Return the (X, Y) coordinate for the center point of the cell that contains the specified text.  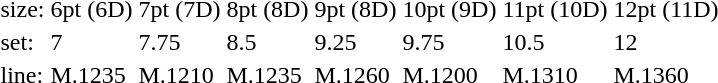
9.25 (356, 42)
10.5 (555, 42)
9.75 (450, 42)
7.75 (180, 42)
8.5 (268, 42)
7 (92, 42)
